Output the (x, y) coordinate of the center of the cell containing the given text.  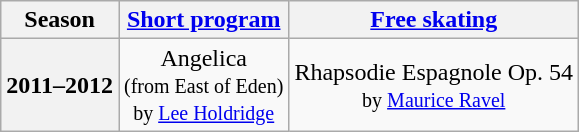
Season (60, 20)
Angelica (from East of Eden) by Lee Holdridge (203, 85)
Short program (203, 20)
Free skating (434, 20)
Rhapsodie Espagnole Op. 54 by Maurice Ravel (434, 85)
2011–2012 (60, 85)
